Locate the cell with the specified text and output its [x, y] center coordinate. 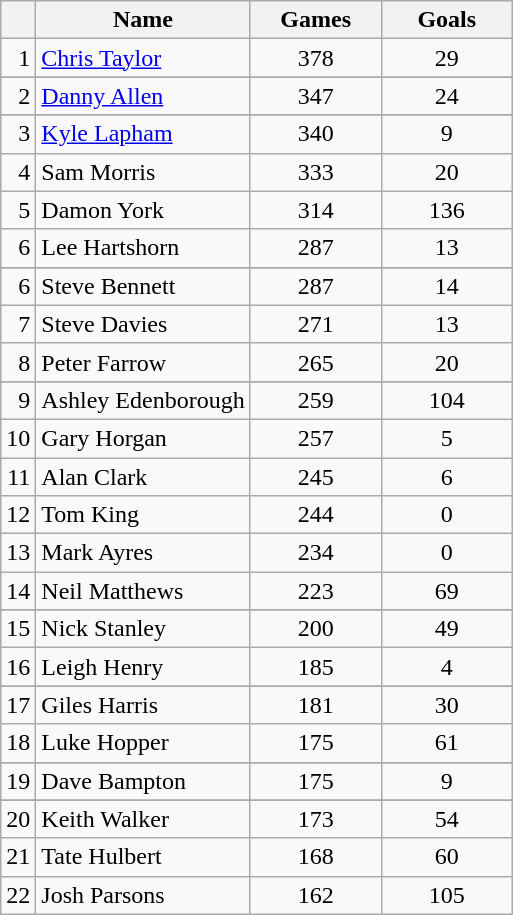
7 [18, 324]
259 [316, 400]
Danny Allen [143, 96]
24 [446, 96]
2 [18, 96]
244 [316, 515]
16 [18, 667]
173 [316, 819]
Mark Ayres [143, 553]
54 [446, 819]
Ashley Edenborough [143, 400]
Goals [446, 20]
Sam Morris [143, 172]
245 [316, 477]
Leigh Henry [143, 667]
Neil Matthews [143, 591]
347 [316, 96]
8 [18, 362]
Giles Harris [143, 705]
Kyle Lapham [143, 134]
185 [316, 667]
271 [316, 324]
340 [316, 134]
1 [18, 58]
Nick Stanley [143, 629]
17 [18, 705]
Peter Farrow [143, 362]
Gary Horgan [143, 438]
61 [446, 743]
136 [446, 210]
168 [316, 857]
Lee Hartshorn [143, 248]
314 [316, 210]
223 [316, 591]
Dave Bampton [143, 781]
378 [316, 58]
Games [316, 20]
15 [18, 629]
3 [18, 134]
104 [446, 400]
18 [18, 743]
49 [446, 629]
60 [446, 857]
333 [316, 172]
22 [18, 895]
30 [446, 705]
Luke Hopper [143, 743]
257 [316, 438]
11 [18, 477]
Steve Davies [143, 324]
Tate Hulbert [143, 857]
69 [446, 591]
Name [143, 20]
21 [18, 857]
12 [18, 515]
105 [446, 895]
Tom King [143, 515]
Chris Taylor [143, 58]
200 [316, 629]
234 [316, 553]
181 [316, 705]
Steve Bennett [143, 286]
265 [316, 362]
29 [446, 58]
Damon York [143, 210]
Alan Clark [143, 477]
19 [18, 781]
10 [18, 438]
Keith Walker [143, 819]
162 [316, 895]
Josh Parsons [143, 895]
